Return the (X, Y) coordinate for the center point of the cell that contains the specified text.  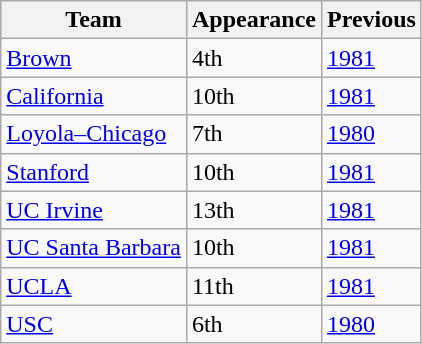
Brown (94, 58)
UCLA (94, 286)
UC Santa Barbara (94, 248)
UC Irvine (94, 210)
4th (254, 58)
11th (254, 286)
California (94, 96)
Loyola–Chicago (94, 134)
Stanford (94, 172)
7th (254, 134)
Appearance (254, 20)
13th (254, 210)
Team (94, 20)
Previous (371, 20)
USC (94, 324)
6th (254, 324)
